Pinpoint the cell where the given text exists, returning its (x, y) midpoint coordinate. 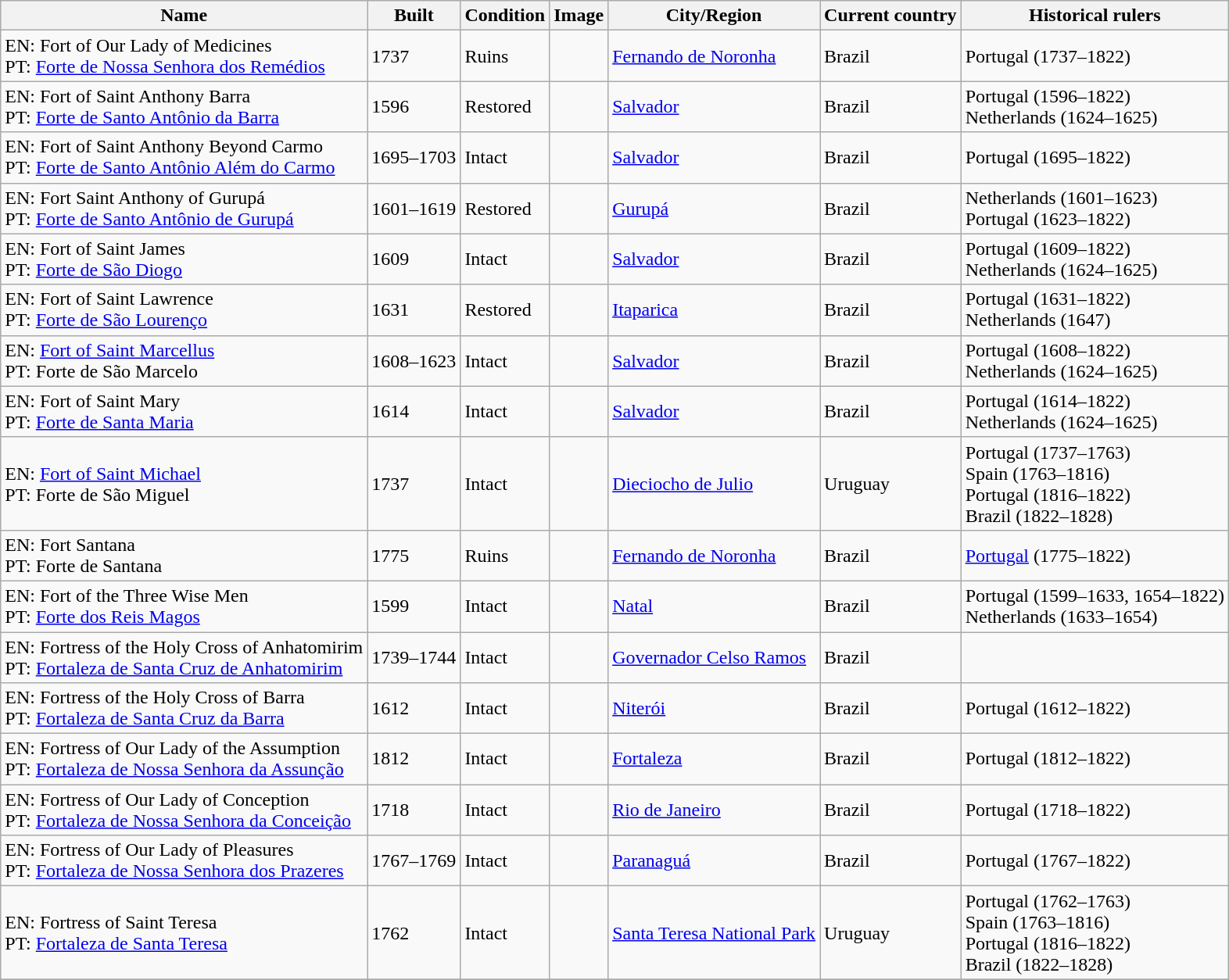
Name (185, 16)
Portugal (1718–1822) (1095, 810)
EN: Fort of Saint MarcellusPT: Forte de São Marcelo (185, 361)
Portugal (1609–1822)Netherlands (1624–1625) (1095, 259)
Portugal (1767–1822) (1095, 861)
1767–1769 (414, 861)
Santa Teresa National Park (715, 933)
1695–1703 (414, 158)
Portugal (1737–1763)Spain (1763–1816)Portugal (1816–1822)Brazil (1822–1828) (1095, 483)
EN: Fortress of Saint TeresaPT: Fortaleza de Santa Teresa (185, 933)
Portugal (1775–1822) (1095, 555)
1599 (414, 606)
Portugal (1812–1822) (1095, 760)
Current country (891, 16)
EN: Fort of Our Lady of MedicinesPT: Forte de Nossa Senhora dos Remédios (185, 56)
EN: Fort of the Three Wise MenPT: Forte dos Reis Magos (185, 606)
City/Region (715, 16)
1609 (414, 259)
Portugal (1596–1822)Netherlands (1624–1625) (1095, 106)
1596 (414, 106)
EN: Fortress of the Holy Cross of AnhatomirimPT: Fortaleza de Santa Cruz de Anhatomirim (185, 656)
1812 (414, 760)
Governador Celso Ramos (715, 656)
1739–1744 (414, 656)
1612 (414, 708)
EN: Fortress of Our Lady of the AssumptionPT: Fortaleza de Nossa Senhora da Assunção (185, 760)
1631 (414, 309)
1601–1619 (414, 208)
1762 (414, 933)
Condition (505, 16)
EN: Fortress of Our Lady of ConceptionPT: Fortaleza de Nossa Senhora da Conceição (185, 810)
1608–1623 (414, 361)
Portugal (1614–1822)Netherlands (1624–1625) (1095, 411)
Paranaguá (715, 861)
Portugal (1762–1763)Spain (1763–1816)Portugal (1816–1822)Brazil (1822–1828) (1095, 933)
Niterói (715, 708)
Rio de Janeiro (715, 810)
EN: Fortress of Our Lady of PleasuresPT: Fortaleza de Nossa Senhora dos Prazeres (185, 861)
Built (414, 16)
Gurupá (715, 208)
Natal (715, 606)
Dieciocho de Julio (715, 483)
EN: Fort SantanaPT: Forte de Santana (185, 555)
1614 (414, 411)
1718 (414, 810)
EN: Fort of Saint Anthony BarraPT: Forte de Santo Antônio da Barra (185, 106)
Portugal (1737–1822) (1095, 56)
EN: Fort Saint Anthony of GurupáPT: Forte de Santo Antônio de Gurupá (185, 208)
1775 (414, 555)
EN: Fort of Saint JamesPT: Forte de São Diogo (185, 259)
EN: Fort of Saint Anthony Beyond CarmoPT: Forte de Santo Antônio Além do Carmo (185, 158)
Historical rulers (1095, 16)
EN: Fort of Saint LawrencePT: Forte de São Lourenço (185, 309)
Portugal (1599–1633, 1654–1822)Netherlands (1633–1654) (1095, 606)
Portugal (1695–1822) (1095, 158)
Itaparica (715, 309)
Netherlands (1601–1623)Portugal (1623–1822) (1095, 208)
Image (579, 16)
EN: Fortress of the Holy Cross of BarraPT: Fortaleza de Santa Cruz da Barra (185, 708)
Portugal (1612–1822) (1095, 708)
Fortaleza (715, 760)
EN: Fort of Saint MaryPT: Forte de Santa Maria (185, 411)
Portugal (1608–1822)Netherlands (1624–1625) (1095, 361)
Portugal (1631–1822)Netherlands (1647) (1095, 309)
EN: Fort of Saint MichaelPT: Forte de São Miguel (185, 483)
